Find where the given text appears and provide that cell's center as [X, Y] coordinate. 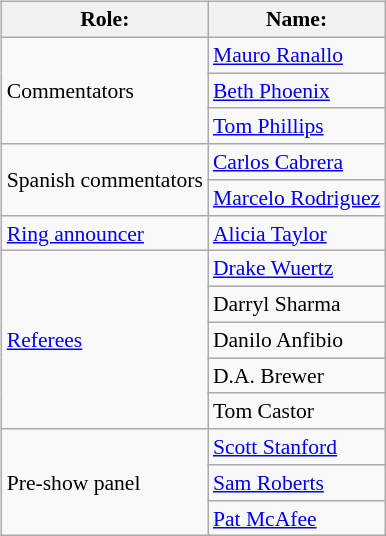
Commentators [105, 90]
Role: [105, 20]
Ring announcer [105, 233]
D.A. Brewer [296, 376]
Referees [105, 340]
Darryl Sharma [296, 305]
Alicia Taylor [296, 233]
Drake Wuertz [296, 269]
Name: [296, 20]
Marcelo Rodriguez [296, 198]
Sam Roberts [296, 483]
Carlos Cabrera [296, 162]
Beth Phoenix [296, 91]
Mauro Ranallo [296, 55]
Pat McAfee [296, 518]
Scott Stanford [296, 447]
Pre-show panel [105, 482]
Spanish commentators [105, 180]
Tom Phillips [296, 126]
Tom Castor [296, 411]
Danilo Anfibio [296, 340]
